Return (x, y) of the center of cell containing provided text 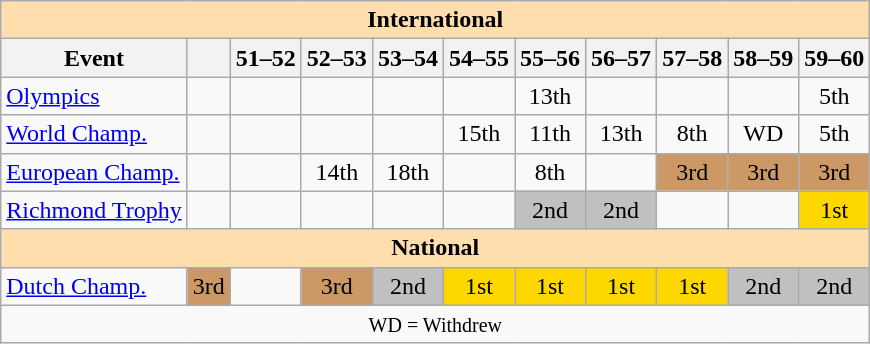
52–53 (336, 58)
55–56 (550, 58)
National (436, 248)
WD (764, 134)
51–52 (266, 58)
WD = Withdrew (436, 324)
18th (408, 172)
15th (478, 134)
57–58 (692, 58)
53–54 (408, 58)
Event (94, 58)
11th (550, 134)
54–55 (478, 58)
14th (336, 172)
56–57 (622, 58)
European Champ. (94, 172)
59–60 (834, 58)
World Champ. (94, 134)
Dutch Champ. (94, 286)
International (436, 20)
Olympics (94, 96)
58–59 (764, 58)
Richmond Trophy (94, 210)
